Determine the [x, y] coordinate at the center of the cell enclosing the given text.  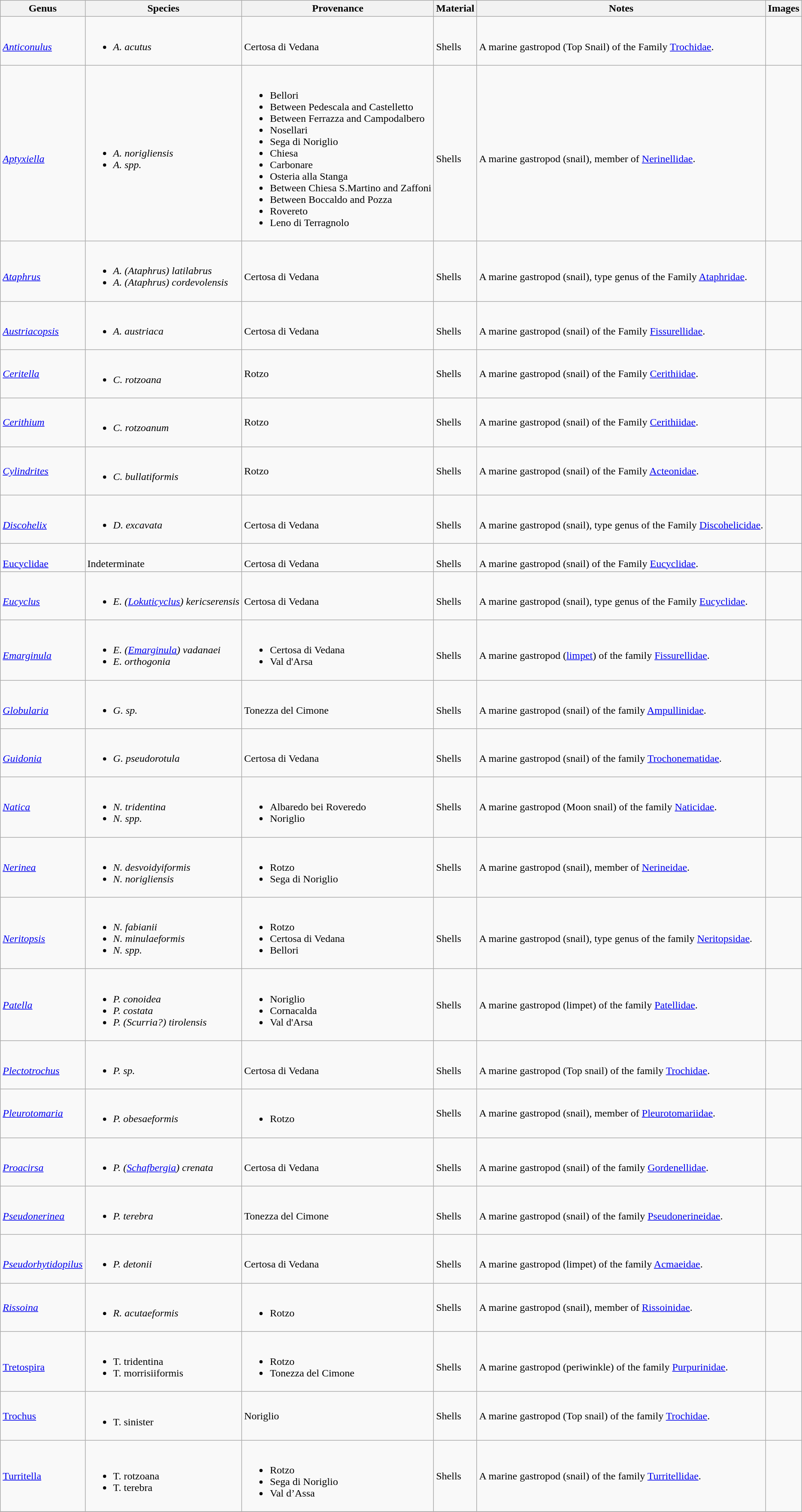
Guidonia [43, 753]
Tretospira [43, 1361]
Noriglio [337, 1415]
A marine gastropod (snail) of the family Ampullinidae. [621, 704]
P. detonii [163, 1258]
NoriglioCornacaldaVal d'Arsa [337, 1005]
Patella [43, 1005]
A marine gastropod (Moon snail) of the family Naticidae. [621, 807]
P. (Schafbergia) crenata [163, 1162]
N. tridentinaN. spp. [163, 807]
Globularia [43, 704]
RotzoTonezza del Cimone [337, 1361]
Discohelix [43, 519]
Genus [43, 9]
A. norigliensisA. spp. [163, 153]
Notes [621, 9]
Plectotrochus [43, 1065]
A marine gastropod (snail) of the family Trochonematidae. [621, 753]
R. acutaeformis [163, 1307]
Material [455, 9]
Ataphrus [43, 271]
A marine gastropod (limpet) of the family Patellidae. [621, 1005]
Ceritella [43, 374]
E. (Emarginula) vadanaeiE. orthogonia [163, 650]
N. desvoidyiformisN. norigliensis [163, 867]
A. austriaca [163, 325]
Rissoina [43, 1307]
Provenance [337, 9]
A marine gastropod (snail) of the Family Eucyclidae. [621, 558]
A marine gastropod (snail), member of Nerineidae. [621, 867]
Indeterminate [163, 558]
Pseudonerinea [43, 1210]
A marine gastropod (snail) of the Family Acteonidae. [621, 471]
A marine gastropod (snail) of the Family Fissurellidae. [621, 325]
RotzoSega di Noriglio [337, 867]
A marine gastropod (snail), type genus of the family Neritopsidae. [621, 933]
A marine gastropod (snail), member of Rissoinidae. [621, 1307]
C. rotzoana [163, 374]
Anticonulus [43, 41]
P. terebra [163, 1210]
E. (Lokuticyclus) kericserensis [163, 595]
A marine gastropod (snail) of the family Gordenellidae. [621, 1162]
A marine gastropod (snail) of the family Turritellidae. [621, 1476]
RotzoSega di NoriglioVal d’Assa [337, 1476]
Eucyclidae [43, 558]
Cerithium [43, 422]
A marine gastropod (snail), member of Pleurotomariidae. [621, 1114]
A marine gastropod (snail) of the family Pseudonerineidae. [621, 1210]
Turritella [43, 1476]
P. obesaeformis [163, 1114]
Images [784, 9]
Austriacopsis [43, 325]
Pseudorhytidopilus [43, 1258]
G. pseudorotula [163, 753]
Species [163, 9]
D. excavata [163, 519]
A marine gastropod (limpet) of the family Acmaeidae. [621, 1258]
Cylindrites [43, 471]
Certosa di VedanaVal d'Arsa [337, 650]
P. sp. [163, 1065]
A marine gastropod (snail), member of Nerinellidae. [621, 153]
P. conoideaP. costataP. (Scurria?) tirolensis [163, 1005]
Trochus [43, 1415]
Albaredo bei RoveredoNoriglio [337, 807]
Aptyxiella [43, 153]
A marine gastropod (limpet) of the family Fissurellidae. [621, 650]
A marine gastropod (snail), type genus of the Family Discohelicidae. [621, 519]
Nerinea [43, 867]
C. bullatiformis [163, 471]
A. acutus [163, 41]
C. rotzoanum [163, 422]
A marine gastropod (snail), type genus of the Family Eucyclidae. [621, 595]
T. tridentinaT. morrisiiformis [163, 1361]
G. sp. [163, 704]
Pleurotomaria [43, 1114]
A marine gastropod (periwinkle) of the family Purpurinidae. [621, 1361]
Neritopsis [43, 933]
A. (Ataphrus) latilabrusA. (Ataphrus) cordevolensis [163, 271]
T. sinister [163, 1415]
N. fabianiiN. minulaeformisN. spp. [163, 933]
A marine gastropod (Top Snail) of the Family Trochidae. [621, 41]
Natica [43, 807]
A marine gastropod (snail), type genus of the Family Ataphridae. [621, 271]
RotzoCertosa di VedanaBellori [337, 933]
Emarginula [43, 650]
T. rotzoanaT. terebra [163, 1476]
Proacirsa [43, 1162]
Eucyclus [43, 595]
